Find where the given text appears and provide that cell's center as [x, y] coordinate. 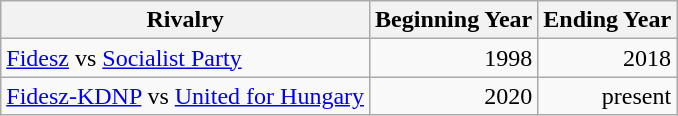
1998 [454, 58]
Beginning Year [454, 20]
Fidesz vs Socialist Party [186, 58]
Ending Year [608, 20]
Fidesz-KDNP vs United for Hungary [186, 96]
Rivalry [186, 20]
2020 [454, 96]
present [608, 96]
2018 [608, 58]
